Locate the cell with the specified text and output its [x, y] center coordinate. 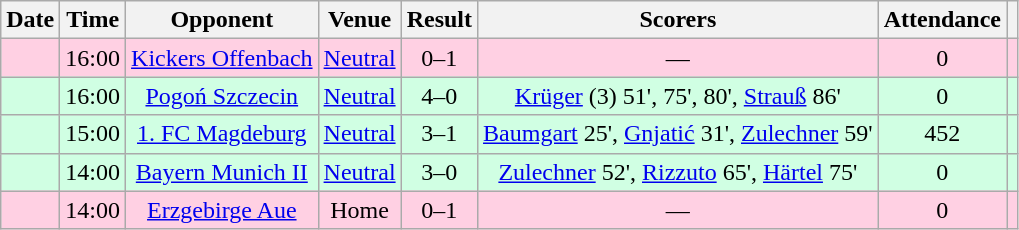
Krüger (3) 51', 75', 80', Strauß 86' [678, 96]
Zulechner 52', Rizzuto 65', Härtel 75' [678, 172]
3–0 [439, 172]
15:00 [93, 134]
Home [360, 210]
Opponent [222, 20]
Attendance [942, 20]
Venue [360, 20]
Kickers Offenbach [222, 58]
Baumgart 25', Gnjatić 31', Zulechner 59' [678, 134]
452 [942, 134]
Pogoń Szczecin [222, 96]
Result [439, 20]
Erzgebirge Aue [222, 210]
4–0 [439, 96]
Bayern Munich II [222, 172]
Scorers [678, 20]
Date [30, 20]
1. FC Magdeburg [222, 134]
Time [93, 20]
3–1 [439, 134]
